Return the (x, y) coordinate for the center point of the cell that contains the specified text.  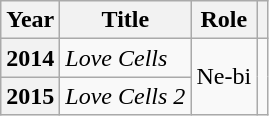
Love Cells 2 (126, 96)
Year (30, 20)
Title (126, 20)
2015 (30, 96)
Ne-bi (224, 77)
Love Cells (126, 58)
2014 (30, 58)
Role (224, 20)
